Detect which cell encompasses the target text, then output its [x, y] center coordinate. 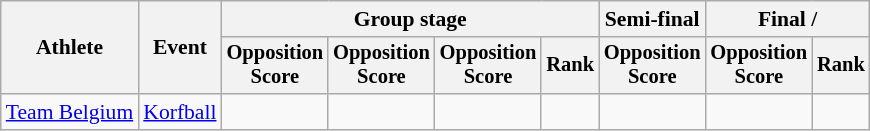
Event [180, 48]
Team Belgium [70, 112]
Athlete [70, 48]
Final / [787, 19]
Korfball [180, 112]
Semi-final [652, 19]
Group stage [410, 19]
